Find where the given text appears and provide that cell's center as [X, Y] coordinate. 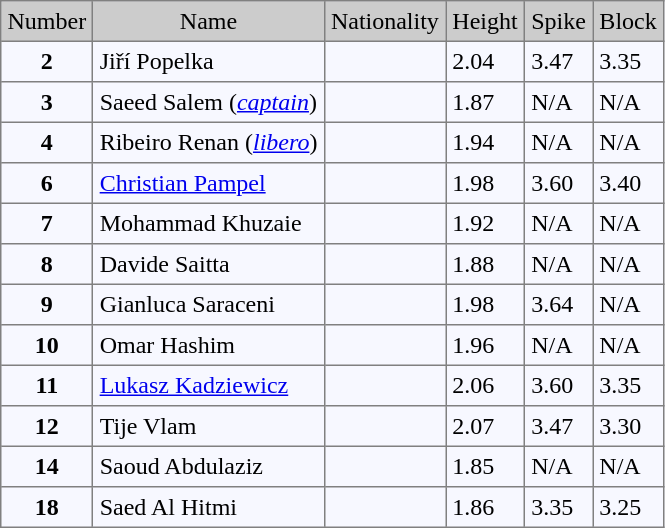
Nationality [384, 21]
12 [47, 426]
Name [208, 21]
1.85 [486, 466]
Gianluca Saraceni [208, 304]
Ribeiro Renan (libero) [208, 142]
10 [47, 345]
1.94 [486, 142]
1.87 [486, 102]
14 [47, 466]
6 [47, 183]
Saeed Salem (captain) [208, 102]
2.06 [486, 385]
Omar Hashim [208, 345]
1.86 [486, 507]
2.07 [486, 426]
18 [47, 507]
Block [628, 21]
Mohammad Khuzaie [208, 223]
2 [47, 61]
Jiří Popelka [208, 61]
1.92 [486, 223]
1.88 [486, 264]
7 [47, 223]
3.40 [628, 183]
Saoud Abdulaziz [208, 466]
Tije Vlam [208, 426]
1.96 [486, 345]
Saed Al Hitmi [208, 507]
2.04 [486, 61]
Number [47, 21]
3.64 [558, 304]
8 [47, 264]
3.25 [628, 507]
Davide Saitta [208, 264]
11 [47, 385]
3.30 [628, 426]
3 [47, 102]
9 [47, 304]
Christian Pampel [208, 183]
4 [47, 142]
Height [486, 21]
Lukasz Kadziewicz [208, 385]
Spike [558, 21]
